Return the [x, y] coordinate for the center point of the cell that contains the specified text.  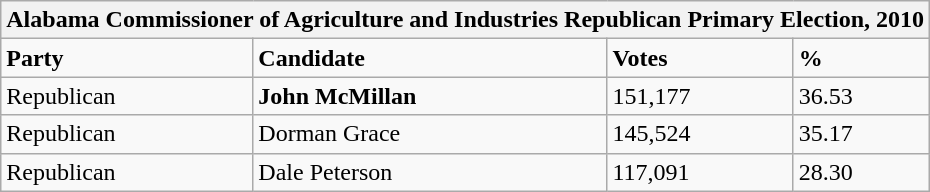
36.53 [861, 96]
117,091 [700, 172]
Dale Peterson [430, 172]
Votes [700, 58]
35.17 [861, 134]
151,177 [700, 96]
Candidate [430, 58]
Party [127, 58]
28.30 [861, 172]
Alabama Commissioner of Agriculture and Industries Republican Primary Election, 2010 [466, 20]
Dorman Grace [430, 134]
145,524 [700, 134]
% [861, 58]
John McMillan [430, 96]
